Detect which cell encompasses the target text, then output its [x, y] center coordinate. 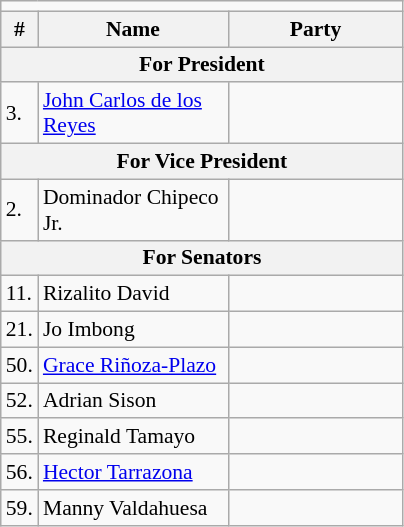
# [20, 29]
Manny Valdahuesa [133, 508]
Party [316, 29]
2. [20, 210]
50. [20, 365]
For Vice President [202, 162]
11. [20, 294]
Name [133, 29]
56. [20, 472]
59. [20, 508]
55. [20, 437]
Adrian Sison [133, 401]
Rizalito David [133, 294]
Jo Imbong [133, 330]
For President [202, 65]
Reginald Tamayo [133, 437]
3. [20, 114]
Grace Riñoza-Plazo [133, 365]
John Carlos de los Reyes [133, 114]
Hector Tarrazona [133, 472]
For Senators [202, 258]
Dominador Chipeco Jr. [133, 210]
21. [20, 330]
52. [20, 401]
